Provide the (x, y) coordinate of the cell's center where the given text is located.  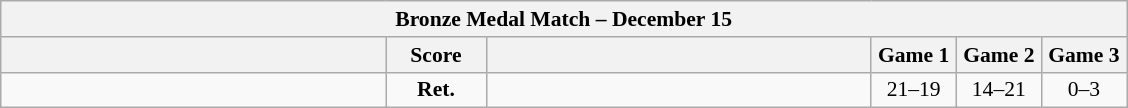
Game 1 (914, 55)
0–3 (1084, 90)
Bronze Medal Match – December 15 (564, 19)
14–21 (998, 90)
21–19 (914, 90)
Score (436, 55)
Game 3 (1084, 55)
Ret. (436, 90)
Game 2 (998, 55)
